Locate the cell with the specified text and output its (X, Y) center coordinate. 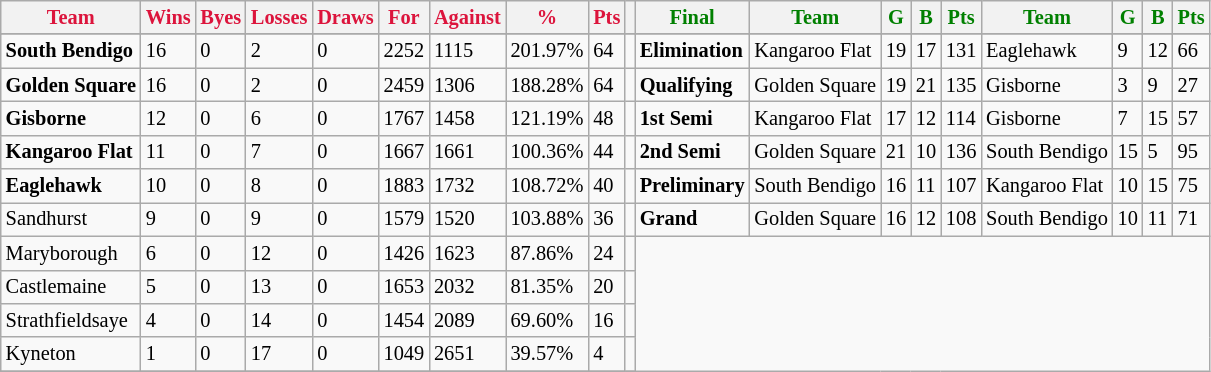
57 (1192, 118)
1520 (468, 219)
Strathfieldsaye (71, 320)
1st Semi (692, 118)
1306 (468, 85)
1653 (404, 287)
Losses (279, 17)
% (548, 17)
1115 (468, 51)
40 (606, 186)
14 (279, 320)
87.86% (548, 253)
69.60% (548, 320)
Final (692, 17)
Maryborough (71, 253)
103.88% (548, 219)
Castlemaine (71, 287)
1458 (468, 118)
108.72% (548, 186)
Elimination (692, 51)
1661 (468, 152)
2252 (404, 51)
1667 (404, 152)
71 (1192, 219)
1 (168, 354)
8 (279, 186)
2459 (404, 85)
135 (961, 85)
Draws (345, 17)
131 (961, 51)
1883 (404, 186)
36 (606, 219)
107 (961, 186)
1579 (404, 219)
20 (606, 287)
121.19% (548, 118)
1426 (404, 253)
100.36% (548, 152)
39.57% (548, 354)
For (404, 17)
1767 (404, 118)
1049 (404, 354)
44 (606, 152)
Byes (221, 17)
48 (606, 118)
2032 (468, 287)
Preliminary (692, 186)
1454 (404, 320)
114 (961, 118)
13 (279, 287)
81.35% (548, 287)
201.97% (548, 51)
66 (1192, 51)
Sandhurst (71, 219)
188.28% (548, 85)
Qualifying (692, 85)
2nd Semi (692, 152)
1623 (468, 253)
108 (961, 219)
24 (606, 253)
Kyneton (71, 354)
1732 (468, 186)
136 (961, 152)
2651 (468, 354)
75 (1192, 186)
Against (468, 17)
95 (1192, 152)
3 (1128, 85)
Wins (168, 17)
Grand (692, 219)
27 (1192, 85)
2089 (468, 320)
